Return [x, y] of the center of cell containing provided text 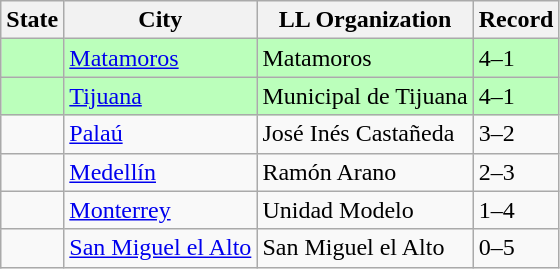
Palaú [160, 134]
State [32, 20]
City [160, 20]
Tijuana [160, 96]
Monterrey [160, 210]
Medellín [160, 172]
2–3 [516, 172]
LL Organization [365, 20]
3–2 [516, 134]
0–5 [516, 248]
Record [516, 20]
1–4 [516, 210]
Ramón Arano [365, 172]
Unidad Modelo [365, 210]
José Inés Castañeda [365, 134]
Municipal de Tijuana [365, 96]
